Find where the given text appears and provide that cell's center as (x, y) coordinate. 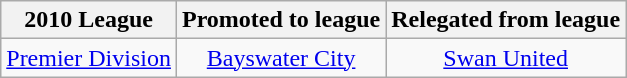
Relegated from league (506, 20)
Promoted to league (280, 20)
Bayswater City (280, 58)
2010 League (89, 20)
Premier Division (89, 58)
Swan United (506, 58)
